Scan for the cell matching the given text and deliver its (x, y) coordinate at center. 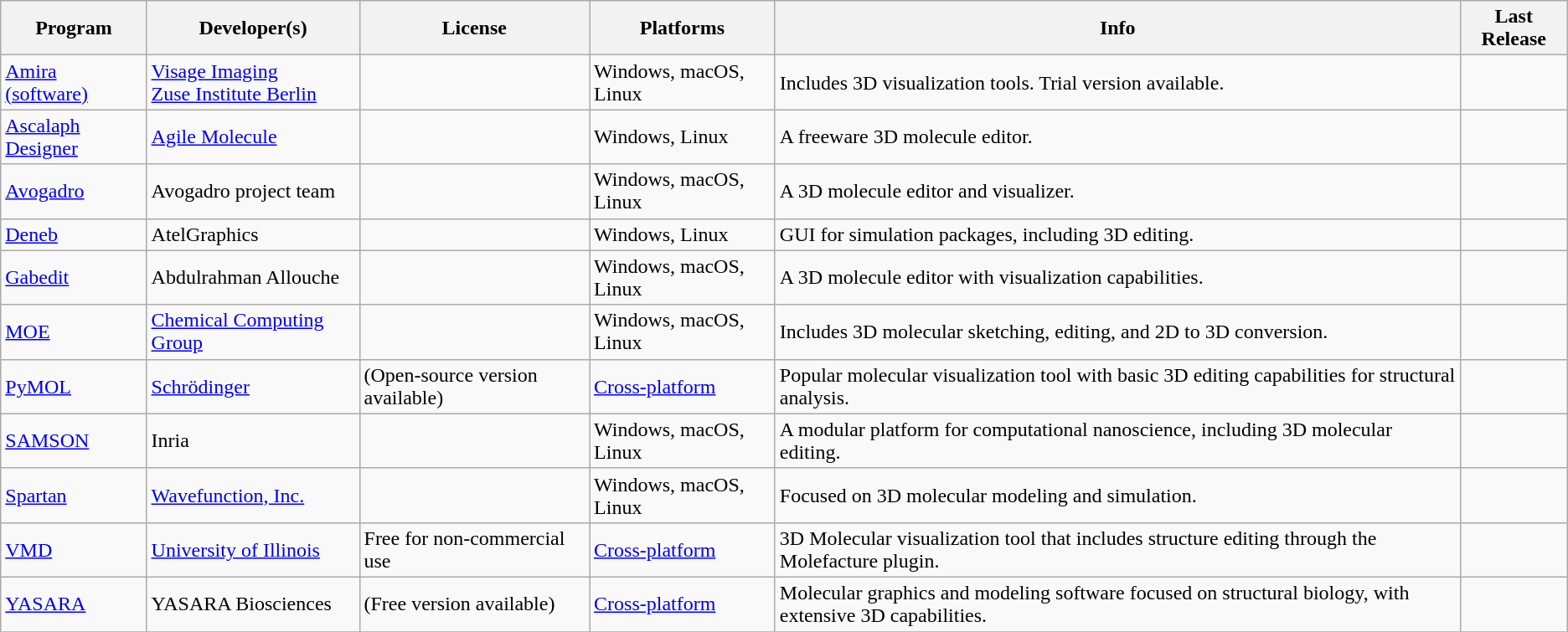
VMD (74, 549)
Info (1117, 28)
Deneb (74, 234)
3D Molecular visualization tool that includes structure editing through the Molefacture plugin. (1117, 549)
A 3D molecule editor and visualizer. (1117, 191)
Inria (253, 440)
Free for non-commercial use (474, 549)
MOE (74, 331)
Avogadro (74, 191)
Agile Molecule (253, 137)
(Open-source version available) (474, 387)
Includes 3D visualization tools. Trial version available. (1117, 82)
Developer(s) (253, 28)
Platforms (683, 28)
YASARA Biosciences (253, 604)
License (474, 28)
Includes 3D molecular sketching, editing, and 2D to 3D conversion. (1117, 331)
SAMSON (74, 440)
A 3D molecule editor with visualization capabilities. (1117, 278)
Ascalaph Designer (74, 137)
Chemical Computing Group (253, 331)
AtelGraphics (253, 234)
YASARA (74, 604)
Schrödinger (253, 387)
A modular platform for computational nanoscience, including 3D molecular editing. (1117, 440)
GUI for simulation packages, including 3D editing. (1117, 234)
Gabedit (74, 278)
Last Release (1514, 28)
University of Illinois (253, 549)
Spartan (74, 496)
Molecular graphics and modeling software focused on structural biology, with extensive 3D capabilities. (1117, 604)
(Free version available) (474, 604)
Avogadro project team (253, 191)
Popular molecular visualization tool with basic 3D editing capabilities for structural analysis. (1117, 387)
Abdulrahman Allouche (253, 278)
Wavefunction, Inc. (253, 496)
Visage ImagingZuse Institute Berlin (253, 82)
A freeware 3D molecule editor. (1117, 137)
PyMOL (74, 387)
Focused on 3D molecular modeling and simulation. (1117, 496)
Program (74, 28)
Amira (software) (74, 82)
